From the cell containing the given text, extract its center point as (x, y) coordinate. 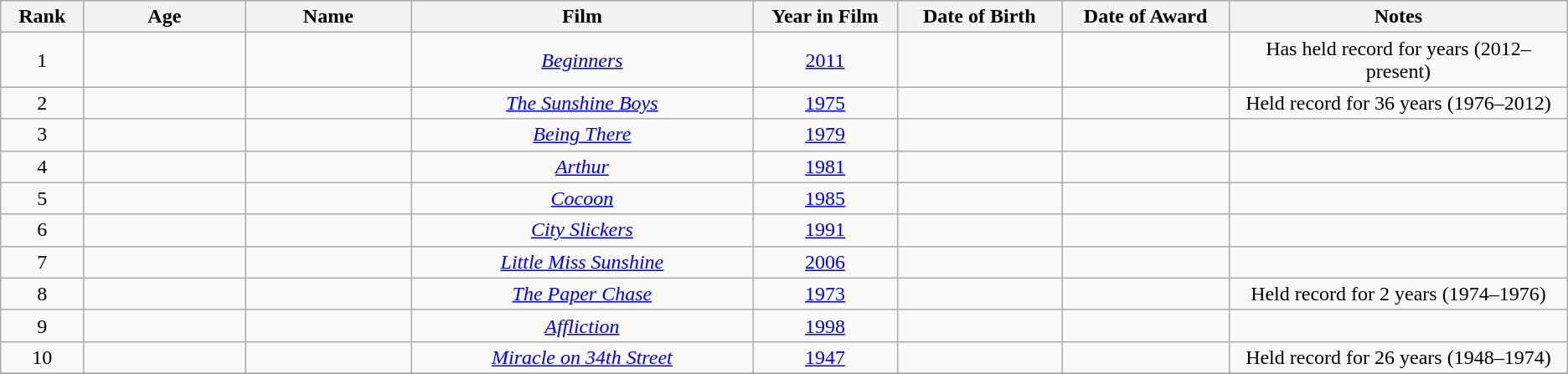
Name (328, 17)
2006 (825, 262)
1975 (825, 103)
1947 (825, 357)
The Sunshine Boys (582, 103)
Miracle on 34th Street (582, 357)
Rank (42, 17)
The Paper Chase (582, 294)
7 (42, 262)
Film (582, 17)
Date of Award (1146, 17)
Beginners (582, 60)
1998 (825, 325)
Held record for 26 years (1948–1974) (1399, 357)
1979 (825, 135)
Notes (1399, 17)
9 (42, 325)
3 (42, 135)
City Slickers (582, 230)
2011 (825, 60)
Date of Birth (980, 17)
1 (42, 60)
10 (42, 357)
1985 (825, 198)
Cocoon (582, 198)
Has held record for years (2012–present) (1399, 60)
4 (42, 167)
Arthur (582, 167)
1991 (825, 230)
Being There (582, 135)
1981 (825, 167)
Held record for 2 years (1974–1976) (1399, 294)
Little Miss Sunshine (582, 262)
5 (42, 198)
Held record for 36 years (1976–2012) (1399, 103)
Affliction (582, 325)
Year in Film (825, 17)
6 (42, 230)
2 (42, 103)
1973 (825, 294)
8 (42, 294)
Age (164, 17)
